Determine the [x, y] coordinate at the center of the cell enclosing the given text.  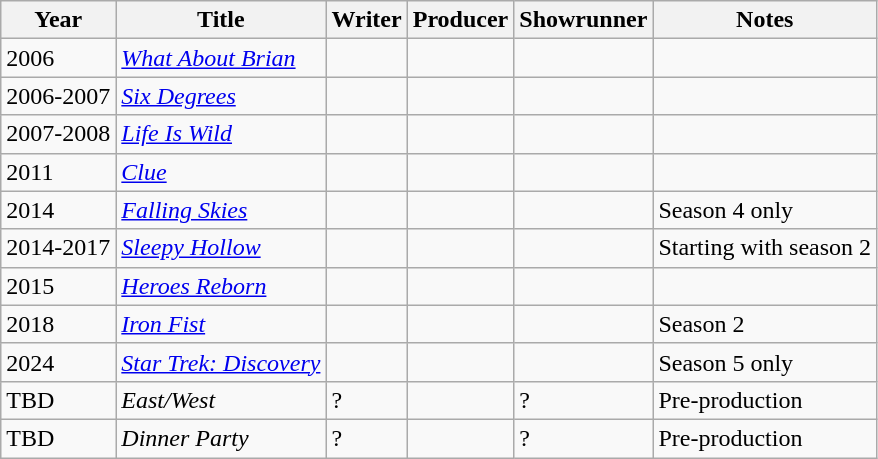
2011 [58, 172]
Notes [765, 20]
East/West [221, 400]
Iron Fist [221, 324]
Heroes Reborn [221, 286]
2007-2008 [58, 134]
Year [58, 20]
2018 [58, 324]
What About Brian [221, 58]
Sleepy Hollow [221, 248]
Clue [221, 172]
Starting with season 2 [765, 248]
2015 [58, 286]
Life Is Wild [221, 134]
Writer [366, 20]
Showrunner [584, 20]
2006 [58, 58]
Season 2 [765, 324]
Dinner Party [221, 438]
2006-2007 [58, 96]
Six Degrees [221, 96]
Producer [460, 20]
Season 4 only [765, 210]
Season 5 only [765, 362]
Title [221, 20]
2024 [58, 362]
2014 [58, 210]
2014-2017 [58, 248]
Star Trek: Discovery [221, 362]
Falling Skies [221, 210]
